Scan for the cell matching the given text and deliver its (x, y) coordinate at center. 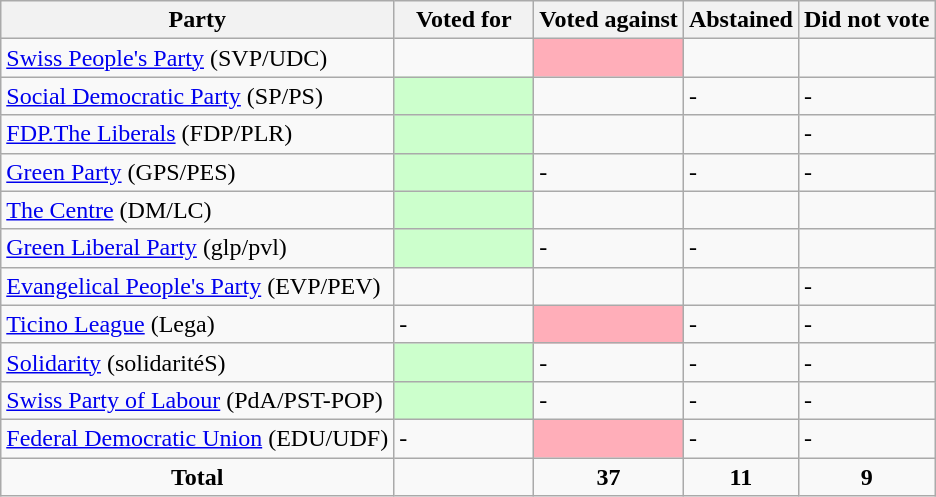
11 (740, 477)
Abstained (740, 20)
Green Party (GPS/PES) (198, 172)
The Centre (DM/LC) (198, 210)
37 (609, 477)
Ticino League (Lega) (198, 324)
Total (198, 477)
9 (866, 477)
Solidarity (solidaritéS) (198, 362)
Voted for (464, 20)
FDP.The Liberals (FDP/PLR) (198, 134)
Evangelical People's Party (EVP/PEV) (198, 286)
Federal Democratic Union (EDU/UDF) (198, 438)
Voted against (609, 20)
Party (198, 20)
Social Democratic Party (SP/PS) (198, 96)
Green Liberal Party (glp/pvl) (198, 248)
Swiss People's Party (SVP/UDC) (198, 58)
Did not vote (866, 20)
Swiss Party of Labour (PdA/PST-POP) (198, 400)
